Scan for the cell matching the given text and deliver its [x, y] coordinate at center. 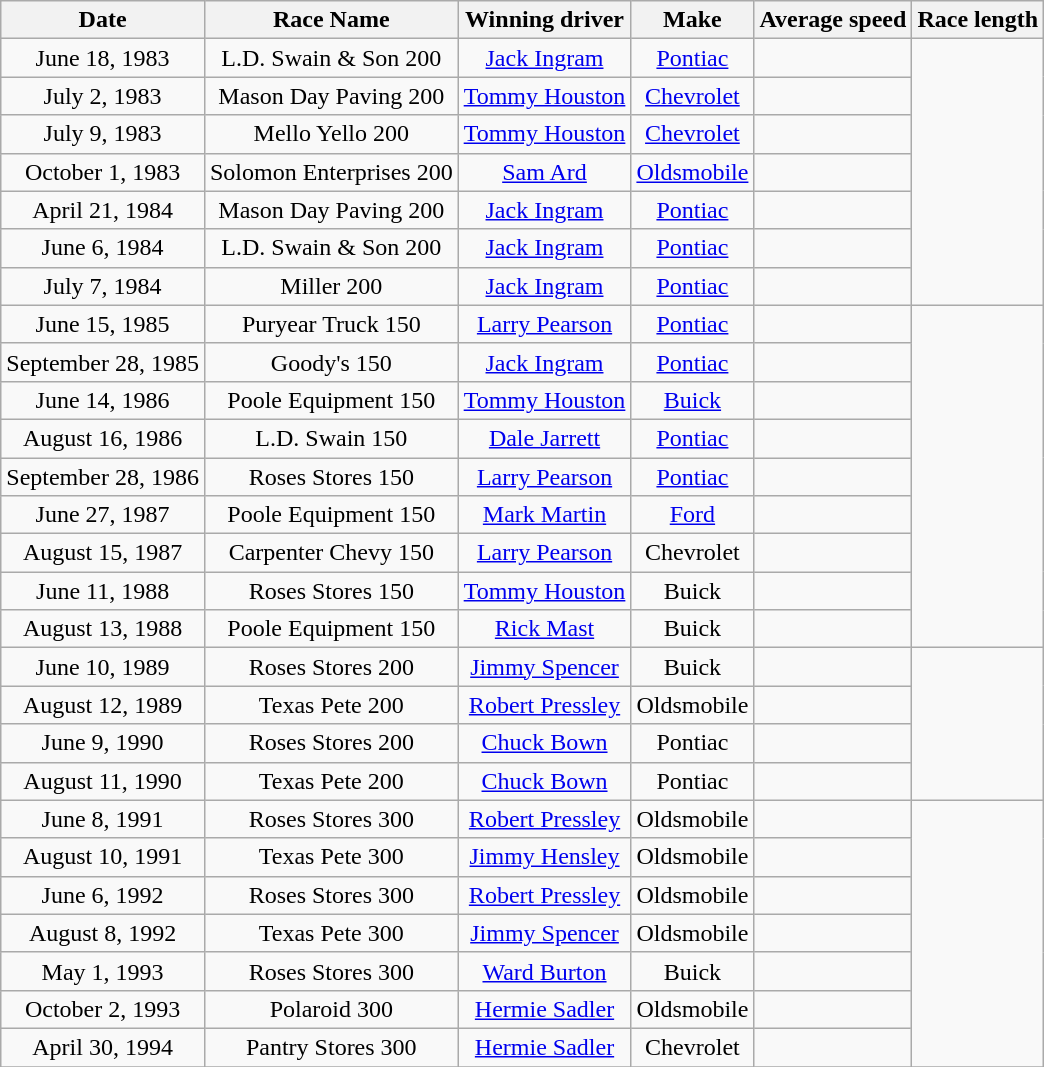
June 18, 1983 [103, 58]
April 21, 1984 [103, 210]
August 16, 1986 [103, 438]
Puryear Truck 150 [331, 324]
August 13, 1988 [103, 629]
June 6, 1984 [103, 248]
August 15, 1987 [103, 553]
Winning driver [544, 20]
Race Name [331, 20]
Solomon Enterprises 200 [331, 172]
Make [692, 20]
June 9, 1990 [103, 743]
Rick Mast [544, 629]
Mello Yello 200 [331, 134]
July 2, 1983 [103, 96]
July 7, 1984 [103, 286]
June 11, 1988 [103, 591]
October 2, 1993 [103, 1009]
June 15, 1985 [103, 324]
August 12, 1989 [103, 705]
August 11, 1990 [103, 781]
July 9, 1983 [103, 134]
Miller 200 [331, 286]
June 27, 1987 [103, 515]
Average speed [833, 20]
Mark Martin [544, 515]
Jimmy Hensley [544, 857]
Goody's 150 [331, 362]
April 30, 1994 [103, 1047]
Dale Jarrett [544, 438]
September 28, 1986 [103, 477]
Race length [978, 20]
Carpenter Chevy 150 [331, 553]
L.D. Swain 150 [331, 438]
Ward Burton [544, 971]
June 6, 1992 [103, 895]
Sam Ard [544, 172]
Date [103, 20]
Polaroid 300 [331, 1009]
June 10, 1989 [103, 667]
June 14, 1986 [103, 400]
Ford [692, 515]
May 1, 1993 [103, 971]
August 8, 1992 [103, 933]
June 8, 1991 [103, 819]
September 28, 1985 [103, 362]
October 1, 1983 [103, 172]
August 10, 1991 [103, 857]
Pantry Stores 300 [331, 1047]
